Pinpoint the cell where the given text exists, returning its [x, y] midpoint coordinate. 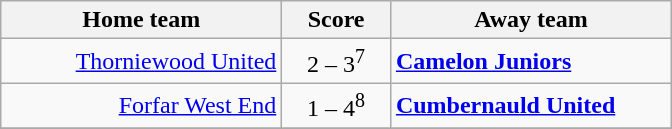
Cumbernauld United [530, 106]
Away team [530, 20]
Forfar West End [142, 106]
1 – 48 [336, 106]
Thorniewood United [142, 62]
2 – 37 [336, 62]
Camelon Juniors [530, 62]
Home team [142, 20]
Score [336, 20]
